Extract the (X, Y) coordinate from the center of the cell holding the provided text.  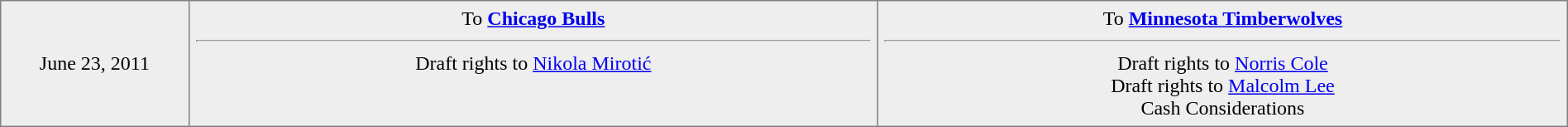
To Minnesota TimberwolvesDraft rights to Norris ColeDraft rights to Malcolm LeeCash Considerations (1223, 64)
June 23, 2011 (94, 64)
To Chicago BullsDraft rights to Nikola Mirotić (533, 64)
